Identify which cell holds the provided text, then report its [x, y] central coordinate. 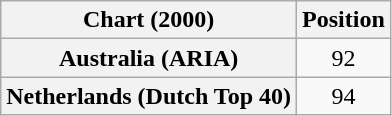
Position [344, 20]
94 [344, 96]
92 [344, 58]
Chart (2000) [149, 20]
Netherlands (Dutch Top 40) [149, 96]
Australia (ARIA) [149, 58]
